Return the [x, y] coordinate for the center point of the cell that contains the specified text.  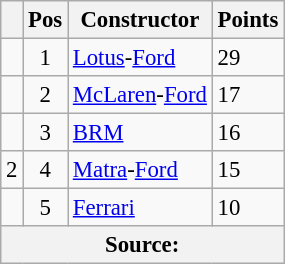
10 [248, 208]
4 [46, 170]
McLaren-Ford [140, 95]
3 [46, 133]
5 [46, 208]
Points [248, 20]
Matra-Ford [140, 170]
Ferrari [140, 208]
Lotus-Ford [140, 58]
16 [248, 133]
15 [248, 170]
Source: [142, 245]
17 [248, 95]
1 [46, 58]
BRM [140, 133]
Constructor [140, 20]
Pos [46, 20]
29 [248, 58]
